Return the [x, y] coordinate for the center point of the cell that contains the specified text.  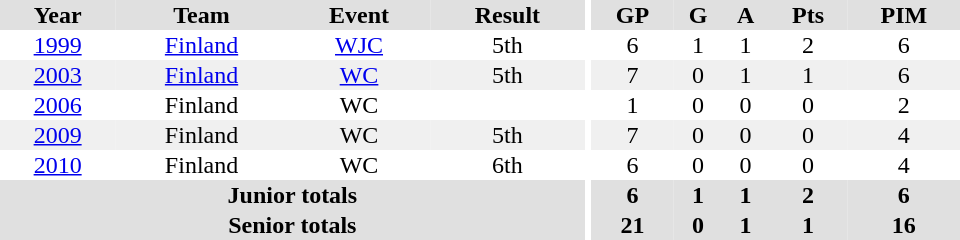
2003 [58, 75]
Event [359, 15]
1999 [58, 45]
16 [904, 225]
Year [58, 15]
A [746, 15]
Result [507, 15]
GP [632, 15]
Pts [808, 15]
21 [632, 225]
6th [507, 165]
WJC [359, 45]
2006 [58, 105]
Team [202, 15]
Senior totals [292, 225]
2009 [58, 135]
PIM [904, 15]
2010 [58, 165]
Junior totals [292, 195]
G [698, 15]
